Return the (x, y) coordinate for the center point of the cell that contains the specified text.  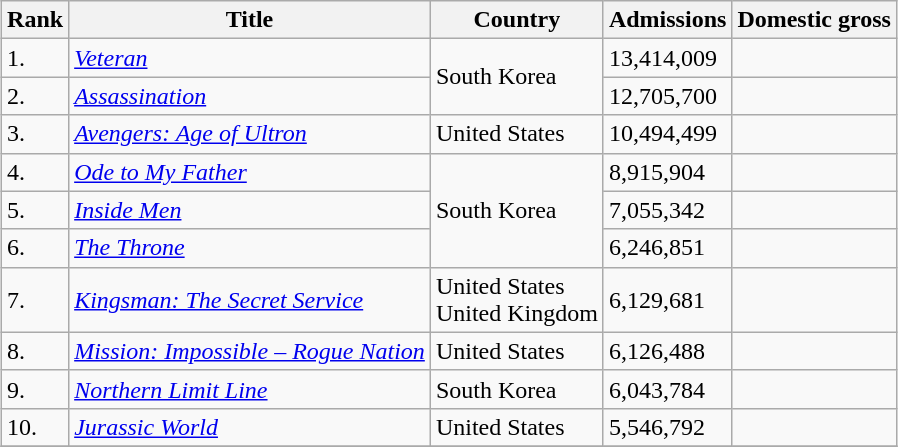
Admissions (667, 20)
8. (36, 351)
6,129,681 (667, 300)
6,246,851 (667, 248)
Title (250, 20)
5. (36, 210)
1. (36, 58)
Jurassic World (250, 427)
9. (36, 389)
The Throne (250, 248)
2. (36, 96)
7,055,342 (667, 210)
6. (36, 248)
8,915,904 (667, 172)
Ode to My Father (250, 172)
Rank (36, 20)
7. (36, 300)
3. (36, 134)
Mission: Impossible – Rogue Nation (250, 351)
Country (516, 20)
13,414,009 (667, 58)
10,494,499 (667, 134)
Inside Men (250, 210)
4. (36, 172)
Assassination (250, 96)
Kingsman: The Secret Service (250, 300)
10. (36, 427)
Veteran (250, 58)
6,043,784 (667, 389)
United StatesUnited Kingdom (516, 300)
5,546,792 (667, 427)
6,126,488 (667, 351)
12,705,700 (667, 96)
Avengers: Age of Ultron (250, 134)
Domestic gross (814, 20)
Northern Limit Line (250, 389)
